Return the (x, y) coordinate for the center point of the cell that contains the specified text.  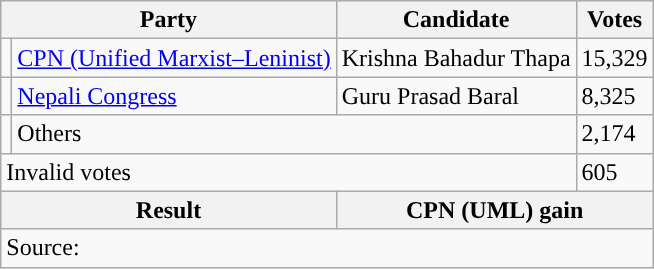
Nepali Congress (174, 96)
Krishna Bahadur Thapa (456, 58)
Invalid votes (288, 172)
Source: (327, 248)
CPN (UML) gain (494, 210)
Votes (614, 20)
Others (294, 134)
Candidate (456, 20)
CPN (Unified Marxist–Leninist) (174, 58)
Guru Prasad Baral (456, 96)
605 (614, 172)
2,174 (614, 134)
Result (168, 210)
Party (168, 20)
15,329 (614, 58)
8,325 (614, 96)
